Search for the cell housing the specified text and yield its (X, Y) center coordinate. 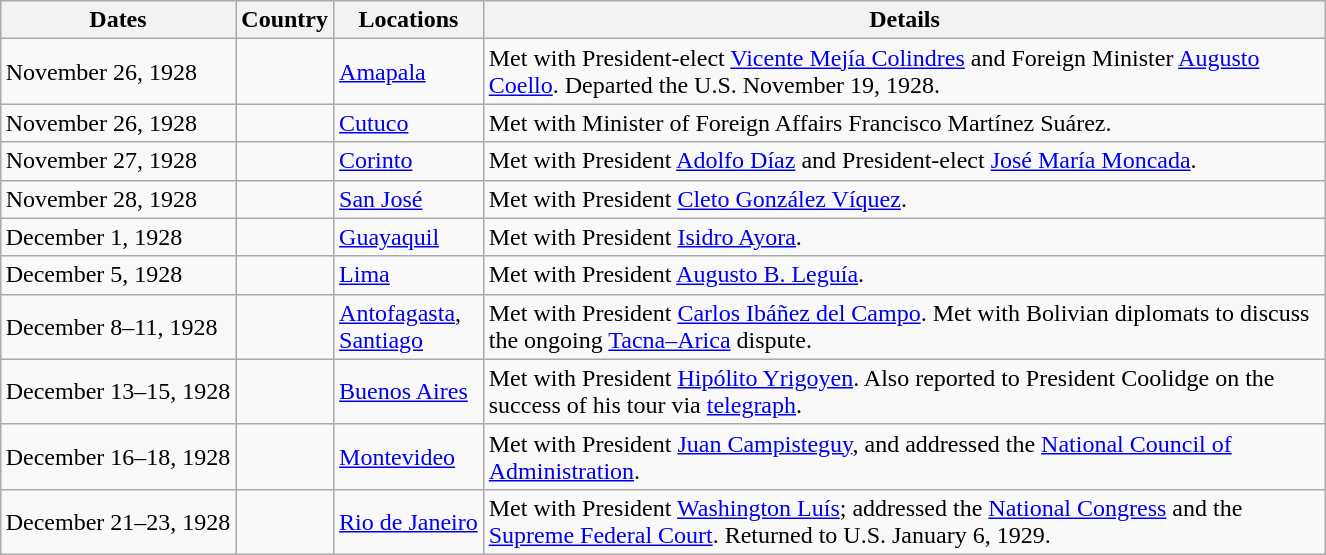
Antofagasta,Santiago (409, 326)
Met with President Washington Luís; addressed the National Congress and the Supreme Federal Court. Returned to U.S. January 6, 1929. (904, 522)
Met with President Cleto González Víquez. (904, 199)
November 28, 1928 (118, 199)
November 27, 1928 (118, 161)
Lima (409, 275)
Corinto (409, 161)
Amapala (409, 72)
Buenos Aires (409, 392)
Locations (409, 20)
Met with President Isidro Ayora. (904, 237)
Cutuco (409, 123)
Dates (118, 20)
December 13–15, 1928 (118, 392)
Country (285, 20)
December 16–18, 1928 (118, 456)
Met with President-elect Vicente Mejía Colindres and Foreign Minister Augusto Coello. Departed the U.S. November 19, 1928. (904, 72)
December 5, 1928 (118, 275)
Met with President Hipólito Yrigoyen. Also reported to President Coolidge on the success of his tour via telegraph. (904, 392)
Rio de Janeiro (409, 522)
Met with President Augusto B. Leguía. (904, 275)
Montevideo (409, 456)
Met with President Carlos Ibáñez del Campo. Met with Bolivian diplomats to discuss the ongoing Tacna–Arica dispute. (904, 326)
December 8–11, 1928 (118, 326)
San José (409, 199)
December 1, 1928 (118, 237)
December 21–23, 1928 (118, 522)
Guayaquil (409, 237)
Details (904, 20)
Met with Minister of Foreign Affairs Francisco Martínez Suárez. (904, 123)
Met with President Juan Campisteguy, and addressed the National Council of Administration. (904, 456)
Met with President Adolfo Díaz and President-elect José María Moncada. (904, 161)
